Pinpoint the cell where the given text exists, returning its [x, y] midpoint coordinate. 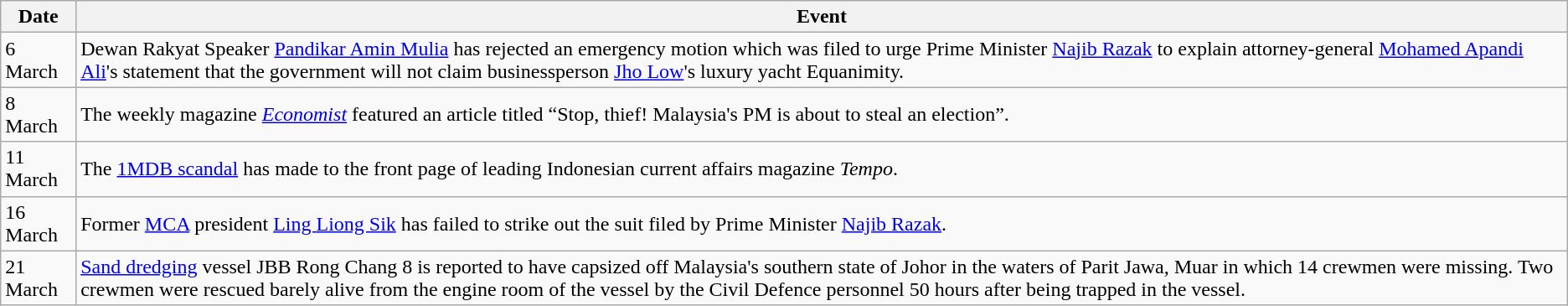
6 March [39, 60]
Former MCA president Ling Liong Sik has failed to strike out the suit filed by Prime Minister Najib Razak. [823, 223]
8 March [39, 114]
16 March [39, 223]
Date [39, 17]
The 1MDB scandal has made to the front page of leading Indonesian current affairs magazine Tempo. [823, 169]
11 March [39, 169]
The weekly magazine Economist featured an article titled “Stop, thief! Malaysia's PM is about to steal an election”. [823, 114]
Event [823, 17]
21 March [39, 278]
